From the cell containing the given text, extract its center point as (X, Y) coordinate. 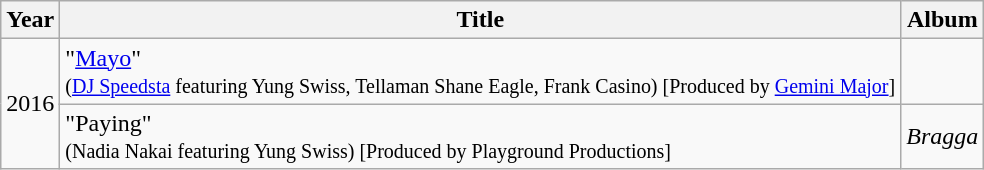
"Paying"(Nadia Nakai featuring Yung Swiss) [Produced by Playground Productions] (480, 136)
Year (30, 20)
Title (480, 20)
"Mayo"(DJ Speedsta featuring Yung Swiss, Tellaman Shane Eagle, Frank Casino) [Produced by Gemini Major] (480, 72)
Bragga (942, 136)
2016 (30, 104)
Album (942, 20)
